Extract the (X, Y) coordinate from the center of the cell holding the provided text.  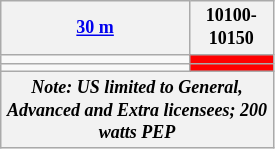
10100-10150 (231, 28)
30 m (96, 28)
Note: US limited to General, Advanced and Extra licensees; 200 watts PEP (137, 110)
